Provide the (x, y) coordinate of the cell's center where the given text is located.  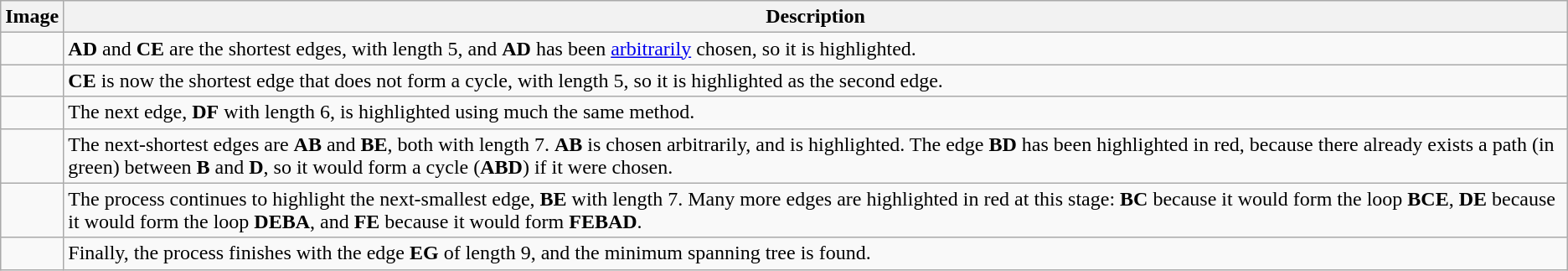
CE is now the shortest edge that does not form a cycle, with length 5, so it is highlighted as the second edge. (816, 81)
Description (816, 17)
AD and CE are the shortest edges, with length 5, and AD has been arbitrarily chosen, so it is highlighted. (816, 49)
Finally, the process finishes with the edge EG of length 9, and the minimum spanning tree is found. (816, 253)
The next edge, DF with length 6, is highlighted using much the same method. (816, 112)
Image (32, 17)
